Search for the cell housing the specified text and yield its [x, y] center coordinate. 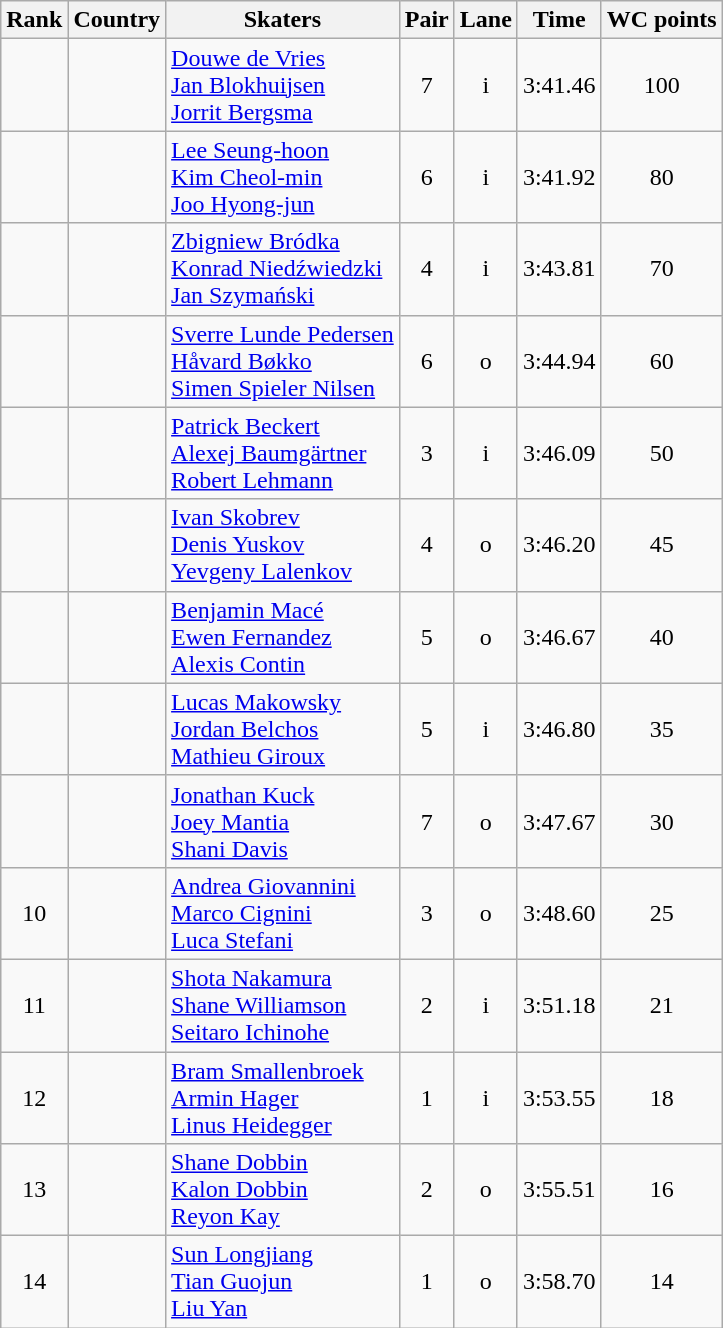
40 [662, 637]
Jonathan KuckJoey MantiaShani Davis [283, 821]
16 [662, 1190]
3:46.09 [559, 453]
Shota NakamuraShane WilliamsonSeitaro Ichinohe [283, 1005]
60 [662, 361]
3:46.67 [559, 637]
100 [662, 85]
3:55.51 [559, 1190]
Skaters [283, 20]
3:58.70 [559, 1282]
Sverre Lunde PedersenHåvard BøkkoSimen Spieler Nilsen [283, 361]
21 [662, 1005]
Sun LongjiangTian GuojunLiu Yan [283, 1282]
Andrea GiovanniniMarco CigniniLuca Stefani [283, 913]
3:41.92 [559, 177]
25 [662, 913]
Douwe de VriesJan BlokhuijsenJorrit Bergsma [283, 85]
WC points [662, 20]
Pair [426, 20]
Patrick BeckertAlexej BaumgärtnerRobert Lehmann [283, 453]
11 [34, 1005]
Benjamin MacéEwen FernandezAlexis Contin [283, 637]
Time [559, 20]
3:53.55 [559, 1098]
Lucas MakowskyJordan BelchosMathieu Giroux [283, 729]
10 [34, 913]
Lee Seung-hoonKim Cheol-minJoo Hyong-jun [283, 177]
Shane DobbinKalon DobbinReyon Kay [283, 1190]
80 [662, 177]
3:46.20 [559, 545]
35 [662, 729]
Ivan SkobrevDenis YuskovYevgeny Lalenkov [283, 545]
3:46.80 [559, 729]
13 [34, 1190]
3:48.60 [559, 913]
45 [662, 545]
Lane [486, 20]
70 [662, 269]
3:43.81 [559, 269]
30 [662, 821]
Zbigniew BródkaKonrad NiedźwiedzkiJan Szymański [283, 269]
Rank [34, 20]
12 [34, 1098]
Country [117, 20]
3:51.18 [559, 1005]
3:47.67 [559, 821]
50 [662, 453]
3:41.46 [559, 85]
Bram SmallenbroekArmin HagerLinus Heidegger [283, 1098]
3:44.94 [559, 361]
18 [662, 1098]
